Capture the cell that displays the provided text and extract its [X, Y] central coordinate. 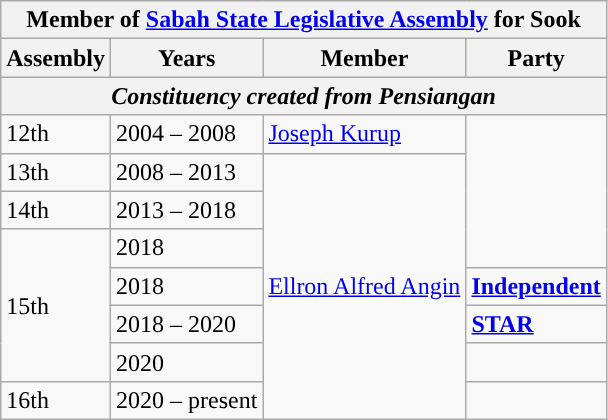
Joseph Kurup [364, 134]
16th [56, 400]
Independent [536, 286]
Constituency created from Pensiangan [304, 96]
Years [186, 58]
2004 – 2008 [186, 134]
2020 – present [186, 400]
STAR [536, 324]
2008 – 2013 [186, 172]
14th [56, 210]
Assembly [56, 58]
Member [364, 58]
Ellron Alfred Angin [364, 286]
13th [56, 172]
2020 [186, 362]
Member of Sabah State Legislative Assembly for Sook [304, 20]
2018 – 2020 [186, 324]
Party [536, 58]
12th [56, 134]
15th [56, 305]
2013 – 2018 [186, 210]
